Pinpoint the cell where the given text exists, returning its [x, y] midpoint coordinate. 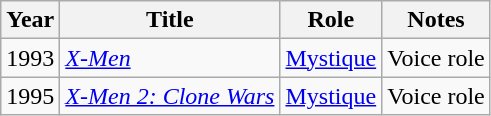
X-Men [170, 58]
Title [170, 20]
Notes [436, 20]
1993 [30, 58]
Year [30, 20]
X-Men 2: Clone Wars [170, 96]
1995 [30, 96]
Role [331, 20]
